Search for the cell housing the specified text and yield its [x, y] center coordinate. 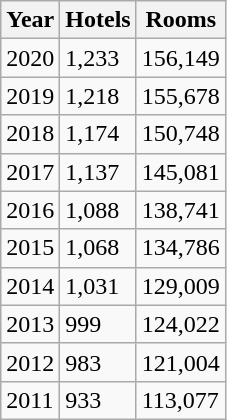
1,088 [98, 210]
1,068 [98, 248]
121,004 [180, 362]
134,786 [180, 248]
933 [98, 400]
2018 [30, 134]
2013 [30, 324]
1,218 [98, 96]
1,137 [98, 172]
1,031 [98, 286]
138,741 [180, 210]
2017 [30, 172]
2015 [30, 248]
124,022 [180, 324]
999 [98, 324]
150,748 [180, 134]
129,009 [180, 286]
Hotels [98, 20]
145,081 [180, 172]
2014 [30, 286]
2011 [30, 400]
1,233 [98, 58]
983 [98, 362]
156,149 [180, 58]
2016 [30, 210]
Year [30, 20]
Rooms [180, 20]
2020 [30, 58]
155,678 [180, 96]
1,174 [98, 134]
113,077 [180, 400]
2019 [30, 96]
2012 [30, 362]
